Return [X, Y] of the center of cell containing provided text 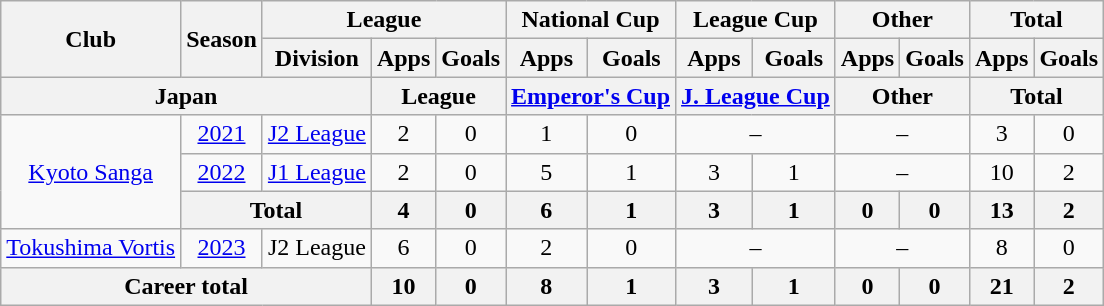
Emperor's Cup [591, 96]
Japan [186, 96]
21 [1001, 286]
2022 [222, 172]
13 [1001, 210]
League Cup [756, 20]
Tokushima Vortis [91, 248]
Season [222, 39]
J. League Cup [756, 96]
4 [403, 210]
2023 [222, 248]
National Cup [591, 20]
Club [91, 39]
5 [547, 172]
Division [316, 58]
2021 [222, 134]
Career total [186, 286]
J1 League [316, 172]
Kyoto Sanga [91, 172]
